Detect which cell encompasses the target text, then output its (X, Y) center coordinate. 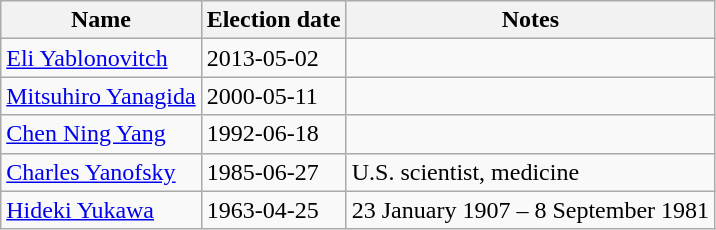
1963-04-25 (274, 210)
Notes (530, 20)
Name (101, 20)
2013-05-02 (274, 58)
U.S. scientist, medicine (530, 172)
1992-06-18 (274, 134)
Hideki Yukawa (101, 210)
2000-05-11 (274, 96)
Mitsuhiro Yanagida (101, 96)
Chen Ning Yang (101, 134)
Eli Yablonovitch (101, 58)
23 January 1907 – 8 September 1981 (530, 210)
1985-06-27 (274, 172)
Charles Yanofsky (101, 172)
Election date (274, 20)
